For the text-containing cell, return its midpoint in [x, y] coordinate format. 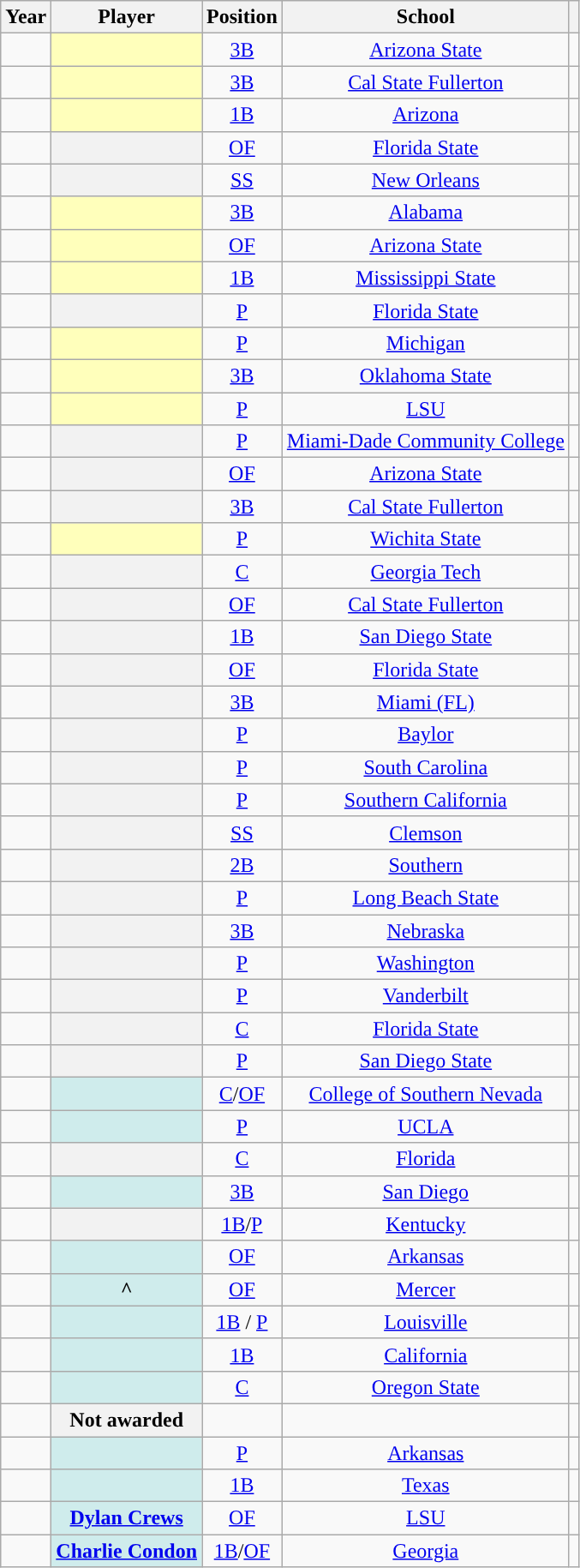
Long Beach State [425, 898]
College of Southern Nevada [425, 1094]
1B/P [242, 1224]
Clemson [425, 832]
Kentucky [425, 1224]
Nebraska [425, 930]
Southern California [425, 800]
Georgia Tech [425, 572]
Southern [425, 865]
South Carolina [425, 767]
Dylan Crews [127, 1518]
2B [242, 865]
Vanderbilt [425, 996]
Washington [425, 964]
Texas [425, 1486]
^ [127, 1289]
C/OF [242, 1094]
1B/OF [242, 1551]
San Diego [425, 1192]
Michigan [425, 343]
Baylor [425, 735]
Position [242, 17]
Georgia [425, 1551]
Miami (FL) [425, 702]
UCLA [425, 1126]
Mississippi State [425, 278]
Wichita State [425, 539]
Miami-Dade Community College [425, 442]
Player [127, 17]
Oklahoma State [425, 375]
1B / P [242, 1322]
Mercer [425, 1289]
California [425, 1355]
Florida [425, 1159]
Louisville [425, 1322]
Year [26, 17]
School [425, 17]
Oregon State [425, 1387]
New Orleans [425, 180]
Not awarded [127, 1420]
Alabama [425, 213]
Charlie Condon [127, 1551]
Arizona [425, 115]
